Return the [x, y] coordinate for the center point of the cell that contains the specified text.  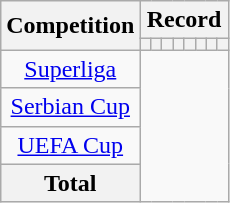
Competition [70, 26]
Total [70, 183]
UEFA Cup [70, 145]
Record [184, 20]
Serbian Cup [70, 107]
Superliga [70, 69]
